Provide the [X, Y] coordinate of the cell's center where the given text is located.  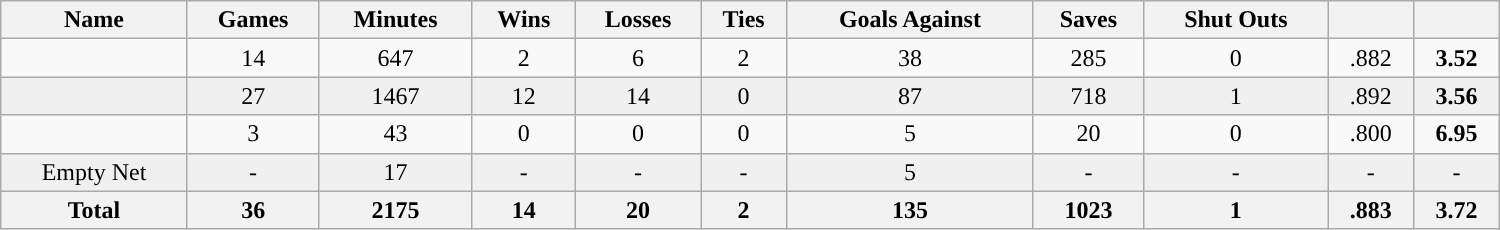
718 [1088, 96]
.883 [1371, 210]
Saves [1088, 20]
3 [253, 134]
Games [253, 20]
17 [396, 172]
.892 [1371, 96]
2175 [396, 210]
Empty Net [94, 172]
6.95 [1457, 134]
Goals Against [910, 20]
36 [253, 210]
6 [638, 58]
12 [524, 96]
Losses [638, 20]
Wins [524, 20]
38 [910, 58]
Minutes [396, 20]
.882 [1371, 58]
3.72 [1457, 210]
135 [910, 210]
.800 [1371, 134]
Name [94, 20]
285 [1088, 58]
1023 [1088, 210]
43 [396, 134]
Shut Outs [1236, 20]
Total [94, 210]
87 [910, 96]
Ties [744, 20]
647 [396, 58]
27 [253, 96]
3.52 [1457, 58]
1467 [396, 96]
3.56 [1457, 96]
